Search for the cell housing the specified text and yield its [X, Y] center coordinate. 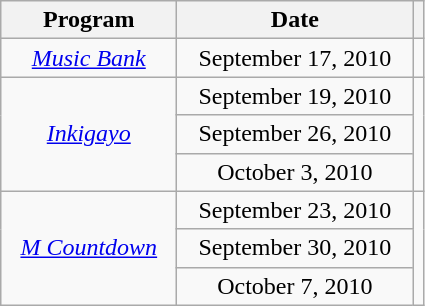
Inkigayo [89, 134]
October 7, 2010 [295, 286]
September 17, 2010 [295, 58]
Program [89, 20]
September 23, 2010 [295, 210]
September 26, 2010 [295, 134]
October 3, 2010 [295, 172]
Music Bank [89, 58]
September 19, 2010 [295, 96]
M Countdown [89, 248]
Date [295, 20]
September 30, 2010 [295, 248]
